Return the [X, Y] coordinate for the center point of the cell that contains the specified text.  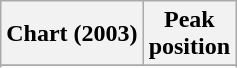
Peakposition [189, 34]
Chart (2003) [72, 34]
